Provide the [X, Y] coordinate of the cell's center where the given text is located.  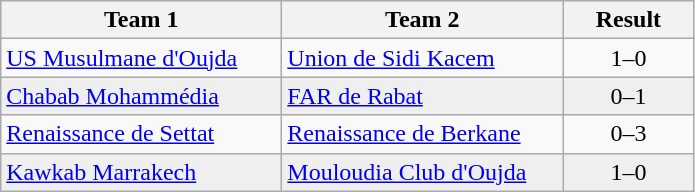
Union de Sidi Kacem [422, 58]
Mouloudia Club d'Oujda [422, 172]
Team 2 [422, 20]
Renaissance de Berkane [422, 134]
0–3 [628, 134]
FAR de Rabat [422, 96]
0–1 [628, 96]
Result [628, 20]
Renaissance de Settat [142, 134]
Kawkab Marrakech [142, 172]
Chabab Mohammédia [142, 96]
Team 1 [142, 20]
US Musulmane d'Oujda [142, 58]
